Provide the [X, Y] coordinate of the cell's center where the given text is located.  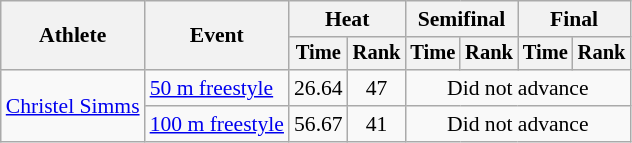
41 [377, 124]
Final [574, 19]
50 m freestyle [217, 88]
Heat [347, 19]
Athlete [73, 36]
Semifinal [461, 19]
Christel Simms [73, 106]
47 [377, 88]
Event [217, 36]
100 m freestyle [217, 124]
56.67 [318, 124]
26.64 [318, 88]
